Scan for the cell matching the given text and deliver its [x, y] coordinate at center. 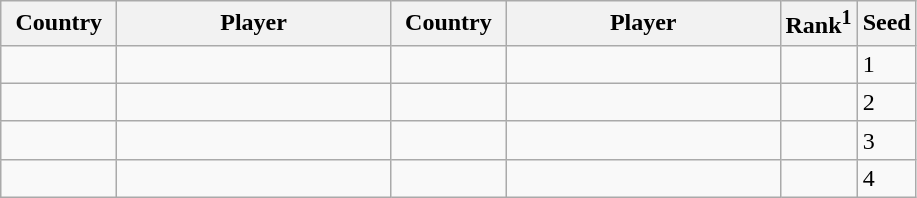
Rank1 [818, 24]
3 [886, 140]
1 [886, 64]
Seed [886, 24]
4 [886, 178]
2 [886, 102]
